Capture the cell that displays the provided text and extract its (x, y) central coordinate. 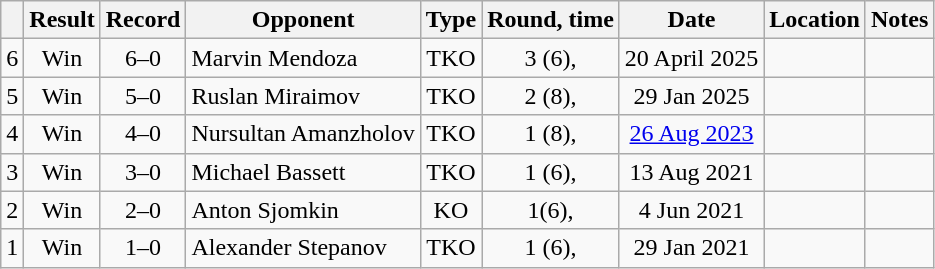
6 (12, 58)
Marvin Mendoza (303, 58)
Result (62, 20)
20 April 2025 (691, 58)
1 (8), (551, 134)
5 (12, 96)
5–0 (143, 96)
2–0 (143, 210)
Opponent (303, 20)
2 (12, 210)
1–0 (143, 248)
Record (143, 20)
Michael Bassett (303, 172)
Nursultan Amanzholov (303, 134)
26 Aug 2023 (691, 134)
1(6), (551, 210)
Date (691, 20)
Location (815, 20)
Ruslan Miraimov (303, 96)
2 (8), (551, 96)
3 (12, 172)
Round, time (551, 20)
3–0 (143, 172)
1 (12, 248)
29 Jan 2021 (691, 248)
13 Aug 2021 (691, 172)
Alexander Stepanov (303, 248)
6–0 (143, 58)
Anton Sjomkin (303, 210)
Notes (899, 20)
29 Jan 2025 (691, 96)
3 (6), (551, 58)
KO (450, 210)
Type (450, 20)
4 Jun 2021 (691, 210)
4 (12, 134)
4–0 (143, 134)
